Provide the [x, y] coordinate of the cell's center where the given text is located.  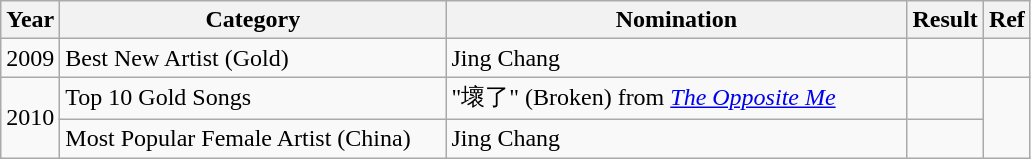
Year [30, 20]
2010 [30, 118]
Nomination [676, 20]
2009 [30, 58]
Most Popular Female Artist (China) [253, 138]
Top 10 Gold Songs [253, 98]
"壞了" (Broken) from The Opposite Me [676, 98]
Category [253, 20]
Best New Artist (Gold) [253, 58]
Result [945, 20]
Ref [1006, 20]
